Pinpoint the cell where the given text exists, returning its [X, Y] midpoint coordinate. 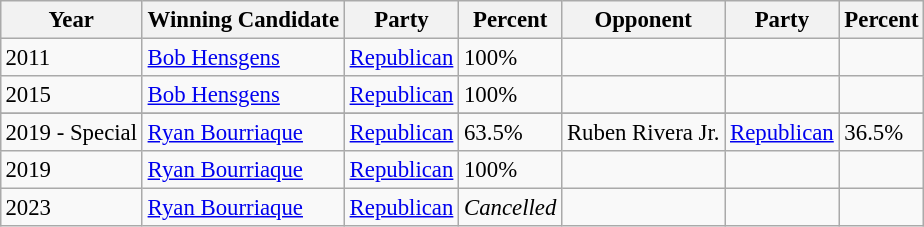
Winning Candidate [243, 20]
2019 [71, 170]
2023 [71, 208]
Year [71, 20]
2011 [71, 57]
63.5% [510, 133]
2019 - Special [71, 133]
Cancelled [510, 208]
2015 [71, 95]
36.5% [882, 133]
Ruben Rivera Jr. [644, 133]
Opponent [644, 20]
